Return the [X, Y] coordinate for the center point of the cell that contains the specified text.  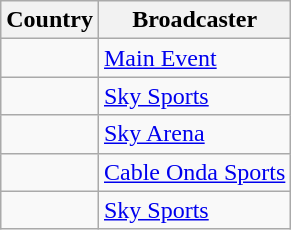
Cable Onda Sports [194, 172]
Broadcaster [194, 20]
Country [50, 20]
Sky Arena [194, 134]
Main Event [194, 58]
